Identify which cell holds the provided text, then report its (x, y) central coordinate. 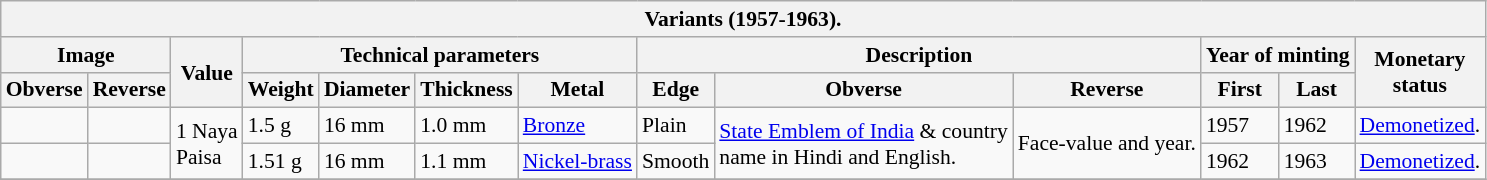
1.1 mm (466, 162)
Variants (1957-1963). (743, 19)
Value (207, 72)
Edge (676, 90)
Weight (281, 90)
Monetarystatus (1420, 72)
Last (1317, 90)
Image (86, 55)
1.51 g (281, 162)
State Emblem of India & countryname in Hindi and English. (863, 144)
Technical parameters (440, 55)
Smooth (676, 162)
1 NayaPaisa (207, 144)
Bronze (578, 126)
Thickness (466, 90)
First (1240, 90)
Description (919, 55)
1.5 g (281, 126)
Plain (676, 126)
1.0 mm (466, 126)
Face-value and year. (1107, 144)
1963 (1317, 162)
Nickel-brass (578, 162)
Metal (578, 90)
Year of minting (1278, 55)
1957 (1240, 126)
Diameter (367, 90)
